Locate the cell with the specified text and output its [x, y] center coordinate. 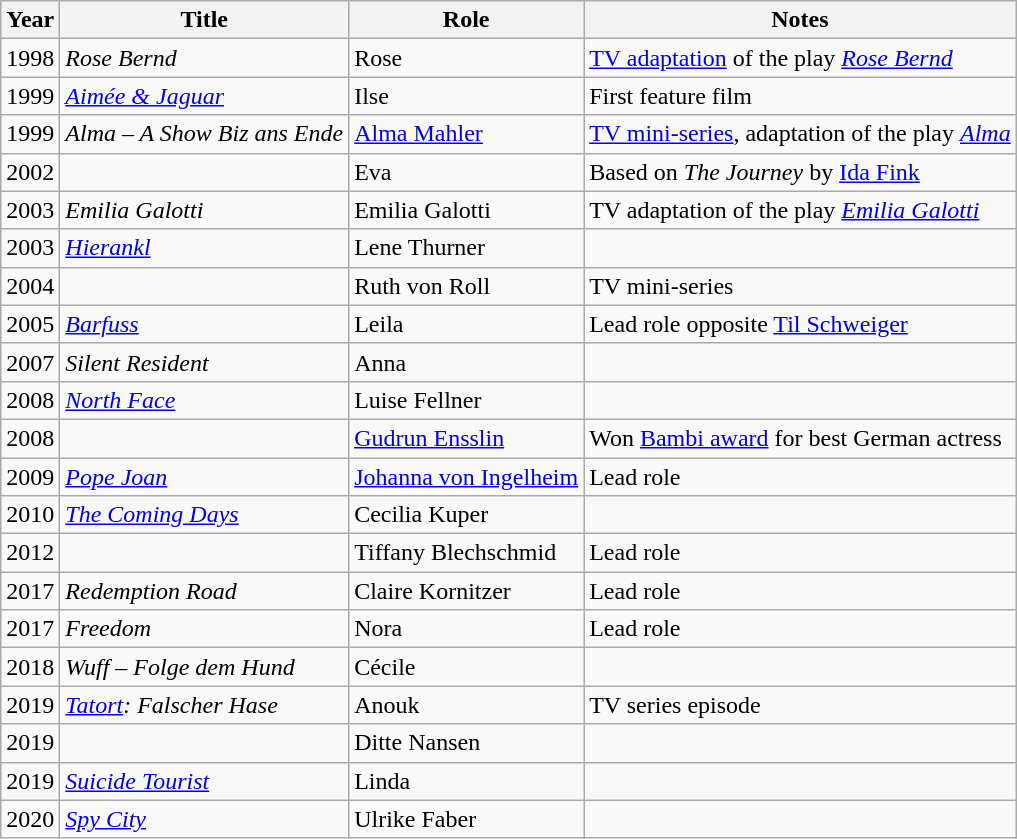
Anouk [466, 705]
TV adaptation of the play Rose Bernd [800, 58]
2020 [30, 819]
Johanna von Ingelheim [466, 477]
Linda [466, 781]
Silent Resident [204, 362]
Freedom [204, 629]
1998 [30, 58]
Alma – A Show Biz ans Ende [204, 134]
North Face [204, 400]
Nora [466, 629]
TV series episode [800, 705]
Redemption Road [204, 591]
Role [466, 20]
Year [30, 20]
Won Bambi award for best German actress [800, 438]
2009 [30, 477]
Cécile [466, 667]
Ditte Nansen [466, 743]
The Coming Days [204, 515]
2018 [30, 667]
Tatort: Falscher Hase [204, 705]
Ruth von Roll [466, 286]
Rose Bernd [204, 58]
Spy City [204, 819]
Aimée & Jaguar [204, 96]
Tiffany Blechschmid [466, 553]
TV mini-series, adaptation of the play Alma [800, 134]
Claire Kornitzer [466, 591]
Leila [466, 324]
Luise Fellner [466, 400]
2002 [30, 172]
Cecilia Kuper [466, 515]
Alma Mahler [466, 134]
First feature film [800, 96]
TV adaptation of the play Emilia Galotti [800, 210]
2010 [30, 515]
Anna [466, 362]
Eva [466, 172]
2007 [30, 362]
Title [204, 20]
Based on The Journey by Ida Fink [800, 172]
Hierankl [204, 248]
Pope Joan [204, 477]
2012 [30, 553]
Lene Thurner [466, 248]
TV mini-series [800, 286]
Suicide Tourist [204, 781]
Lead role opposite Til Schweiger [800, 324]
Ilse [466, 96]
Gudrun Ensslin [466, 438]
Rose [466, 58]
Barfuss [204, 324]
2005 [30, 324]
Notes [800, 20]
2004 [30, 286]
Wuff – Folge dem Hund [204, 667]
Ulrike Faber [466, 819]
